Output the (X, Y) coordinate of the center of the cell containing the given text.  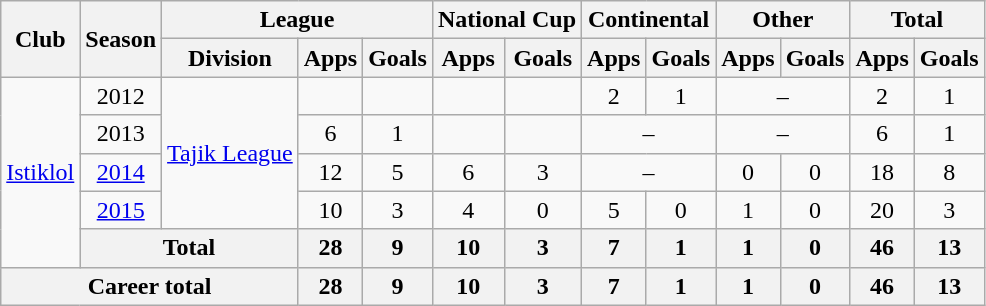
National Cup (506, 20)
Other (783, 20)
League (298, 20)
4 (468, 210)
2012 (121, 96)
Club (40, 39)
2015 (121, 210)
20 (882, 210)
18 (882, 172)
Istiklol (40, 172)
Tajik League (230, 153)
2013 (121, 134)
8 (949, 172)
Division (230, 58)
Career total (150, 286)
Season (121, 39)
12 (330, 172)
2014 (121, 172)
Continental (649, 20)
